Search for the cell housing the specified text and yield its [x, y] center coordinate. 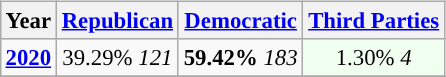
Democratic [240, 21]
59.42% 183 [240, 58]
Republican [117, 21]
Third Parties [374, 21]
2020 [28, 58]
Year [28, 21]
39.29% 121 [117, 58]
1.30% 4 [374, 58]
